Output the [x, y] coordinate of the center of the cell containing the given text.  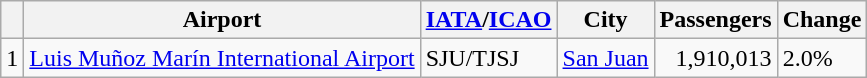
San Juan [606, 58]
Airport [222, 20]
City [606, 20]
Change [822, 20]
SJU/TJSJ [488, 58]
Luis Muñoz Marín International Airport [222, 58]
1,910,013 [716, 58]
1 [12, 58]
2.0% [822, 58]
Passengers [716, 20]
IATA/ICAO [488, 20]
